Return the (x, y) coordinate for the center point of the cell that contains the specified text.  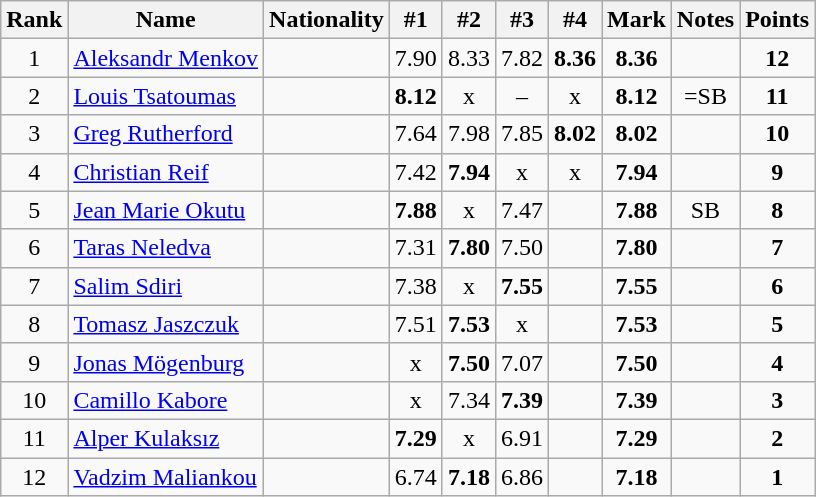
7.64 (416, 134)
8.33 (468, 58)
Salim Sdiri (166, 286)
Vadzim Maliankou (166, 477)
Christian Reif (166, 172)
Jean Marie Okutu (166, 210)
– (522, 96)
6.91 (522, 438)
Nationality (327, 20)
Rank (34, 20)
Jonas Mögenburg (166, 362)
#1 (416, 20)
Camillo Kabore (166, 400)
7.38 (416, 286)
7.82 (522, 58)
Name (166, 20)
Taras Neledva (166, 248)
#3 (522, 20)
Points (778, 20)
7.90 (416, 58)
7.34 (468, 400)
=SB (705, 96)
Louis Tsatoumas (166, 96)
Tomasz Jaszczuk (166, 324)
Notes (705, 20)
Aleksandr Menkov (166, 58)
Mark (637, 20)
#4 (574, 20)
SB (705, 210)
7.31 (416, 248)
Greg Rutherford (166, 134)
7.98 (468, 134)
7.42 (416, 172)
#2 (468, 20)
7.07 (522, 362)
Alper Kulaksız (166, 438)
7.47 (522, 210)
7.85 (522, 134)
6.74 (416, 477)
7.51 (416, 324)
6.86 (522, 477)
